Output the [X, Y] coordinate of the center of the cell containing the given text.  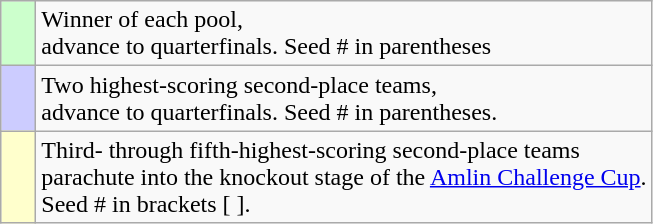
Two highest-scoring second-place teams,advance to quarterfinals. Seed # in parentheses. [344, 98]
Winner of each pool,advance to quarterfinals. Seed # in parentheses [344, 34]
Third- through fifth-highest-scoring second-place teamsparachute into the knockout stage of the Amlin Challenge Cup.Seed # in brackets [ ]. [344, 177]
